Detect which cell encompasses the target text, then output its (x, y) center coordinate. 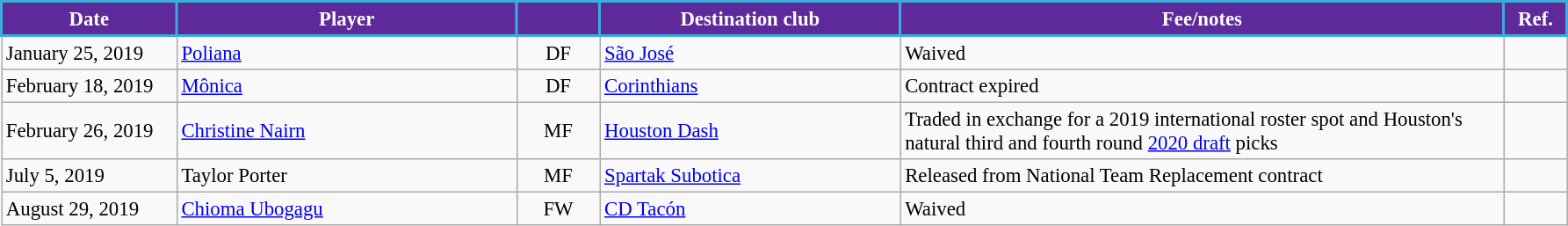
Fee/notes (1202, 19)
Released from National Team Replacement contract (1202, 176)
Player (346, 19)
Christine Nairn (346, 132)
Mônica (346, 86)
Spartak Subotica (750, 176)
Houston Dash (750, 132)
FW (559, 209)
August 29, 2019 (90, 209)
Corinthians (750, 86)
São José (750, 53)
Poliana (346, 53)
Chioma Ubogagu (346, 209)
January 25, 2019 (90, 53)
Date (90, 19)
Traded in exchange for a 2019 international roster spot and Houston's natural third and fourth round 2020 draft picks (1202, 132)
Ref. (1535, 19)
CD Tacón (750, 209)
Contract expired (1202, 86)
Destination club (750, 19)
Taylor Porter (346, 176)
July 5, 2019 (90, 176)
February 18, 2019 (90, 86)
February 26, 2019 (90, 132)
